From the cell containing the given text, extract its center point as (X, Y) coordinate. 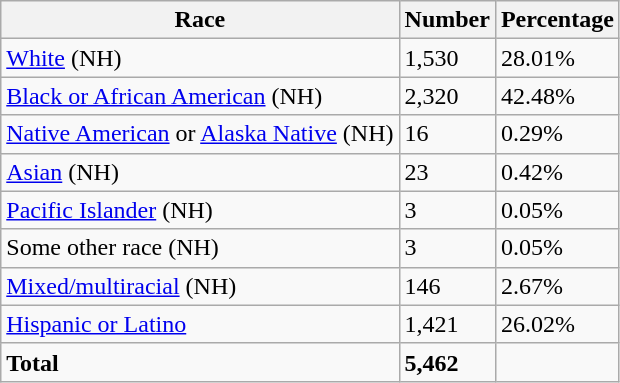
0.29% (557, 134)
Number (447, 20)
Asian (NH) (200, 172)
5,462 (447, 362)
Pacific Islander (NH) (200, 210)
White (NH) (200, 58)
1,530 (447, 58)
42.48% (557, 96)
Mixed/multiracial (NH) (200, 286)
Percentage (557, 20)
0.42% (557, 172)
28.01% (557, 58)
146 (447, 286)
2.67% (557, 286)
Native American or Alaska Native (NH) (200, 134)
Hispanic or Latino (200, 324)
16 (447, 134)
Some other race (NH) (200, 248)
Total (200, 362)
23 (447, 172)
26.02% (557, 324)
2,320 (447, 96)
1,421 (447, 324)
Black or African American (NH) (200, 96)
Race (200, 20)
